Identify which cell holds the provided text, then report its [X, Y] central coordinate. 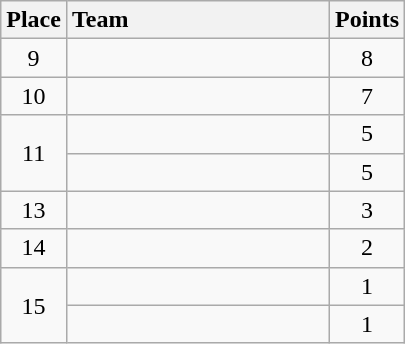
9 [34, 58]
15 [34, 305]
Team [198, 20]
Points [368, 20]
2 [368, 248]
13 [34, 210]
Place [34, 20]
3 [368, 210]
11 [34, 153]
7 [368, 96]
14 [34, 248]
8 [368, 58]
10 [34, 96]
